Return the (x, y) coordinate for the center point of the cell that contains the specified text.  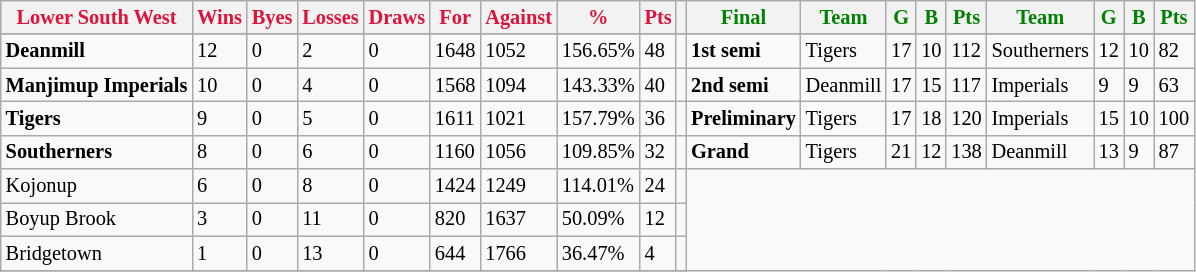
1094 (518, 85)
1766 (518, 253)
Manjimup Imperials (96, 85)
1648 (455, 51)
50.09% (598, 219)
143.33% (598, 85)
Boyup Brook (96, 219)
1637 (518, 219)
Grand (744, 152)
21 (901, 152)
157.79% (598, 118)
18 (931, 118)
2nd semi (744, 85)
1056 (518, 152)
112 (966, 51)
1249 (518, 186)
11 (330, 219)
24 (658, 186)
Draws (397, 17)
1160 (455, 152)
1568 (455, 85)
644 (455, 253)
32 (658, 152)
109.85% (598, 152)
5 (330, 118)
117 (966, 85)
1611 (455, 118)
100 (1174, 118)
Bridgetown (96, 253)
1021 (518, 118)
2 (330, 51)
Against (518, 17)
114.01% (598, 186)
Preliminary (744, 118)
138 (966, 152)
Kojonup (96, 186)
1st semi (744, 51)
1424 (455, 186)
63 (1174, 85)
40 (658, 85)
1052 (518, 51)
82 (1174, 51)
Wins (220, 17)
87 (1174, 152)
120 (966, 118)
For (455, 17)
Lower South West (96, 17)
36.47% (598, 253)
Losses (330, 17)
% (598, 17)
48 (658, 51)
156.65% (598, 51)
Byes (272, 17)
36 (658, 118)
820 (455, 219)
3 (220, 219)
1 (220, 253)
Final (744, 17)
